For the text-containing cell, return its midpoint in (x, y) coordinate format. 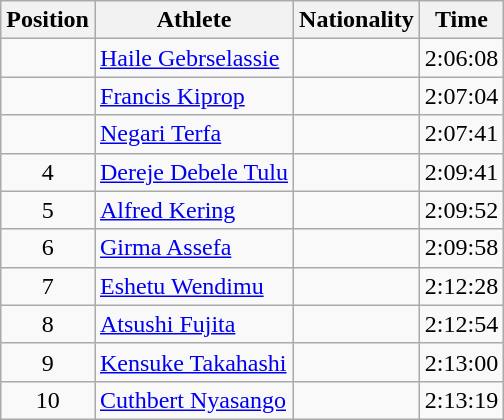
2:12:28 (461, 286)
Nationality (357, 20)
Dereje Debele Tulu (194, 172)
2:06:08 (461, 58)
9 (48, 362)
7 (48, 286)
6 (48, 248)
2:12:54 (461, 324)
4 (48, 172)
Haile Gebrselassie (194, 58)
10 (48, 400)
Athlete (194, 20)
Kensuke Takahashi (194, 362)
Francis Kiprop (194, 96)
5 (48, 210)
Girma Assefa (194, 248)
Eshetu Wendimu (194, 286)
2:09:41 (461, 172)
Cuthbert Nyasango (194, 400)
2:13:00 (461, 362)
2:13:19 (461, 400)
2:09:58 (461, 248)
2:09:52 (461, 210)
Negari Terfa (194, 134)
8 (48, 324)
Position (48, 20)
2:07:41 (461, 134)
Time (461, 20)
2:07:04 (461, 96)
Alfred Kering (194, 210)
Atsushi Fujita (194, 324)
